Output the [X, Y] coordinate of the center of the cell containing the given text.  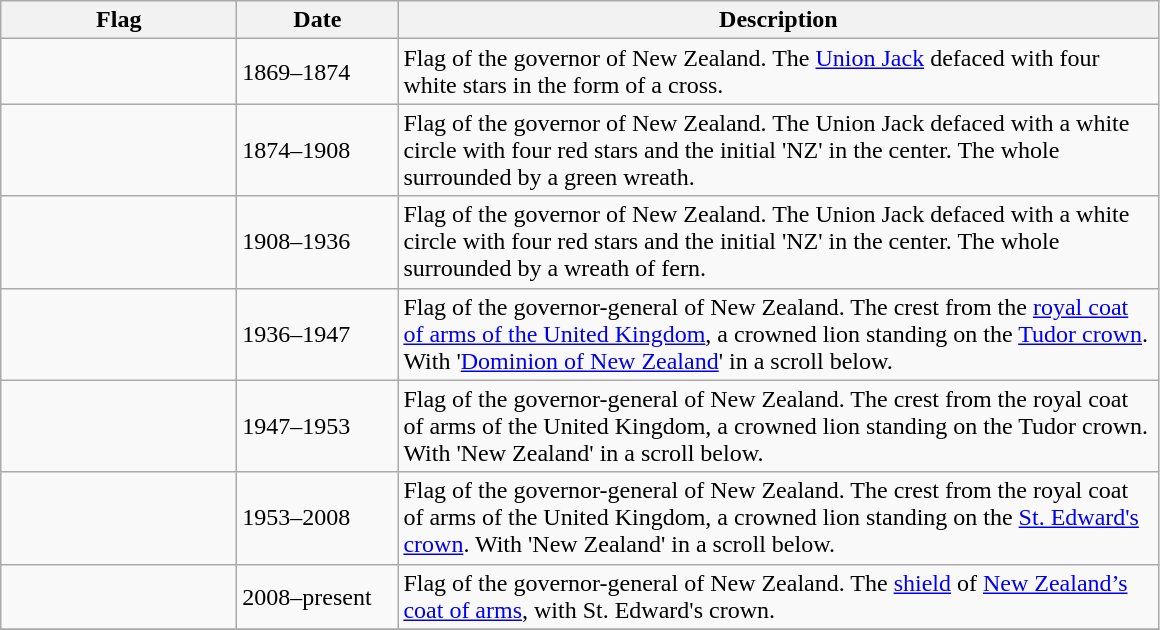
1947–1953 [318, 426]
1869–1874 [318, 72]
1874–1908 [318, 150]
1953–2008 [318, 518]
Flag of the governor-general of New Zealand. The shield of New Zealand’s coat of arms, with St. Edward's crown. [778, 596]
1908–1936 [318, 242]
1936–1947 [318, 334]
Flag [119, 20]
Date [318, 20]
2008–present [318, 596]
Description [778, 20]
Flag of the governor of New Zealand. The Union Jack defaced with four white stars in the form of a cross. [778, 72]
